Pinpoint the cell where the given text exists, returning its (X, Y) midpoint coordinate. 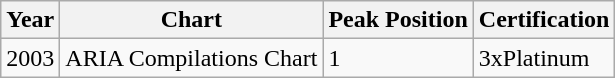
Peak Position (398, 20)
3xPlatinum (544, 58)
Year (30, 20)
1 (398, 58)
ARIA Compilations Chart (192, 58)
Chart (192, 20)
2003 (30, 58)
Certification (544, 20)
